Scan for the cell matching the given text and deliver its [X, Y] coordinate at center. 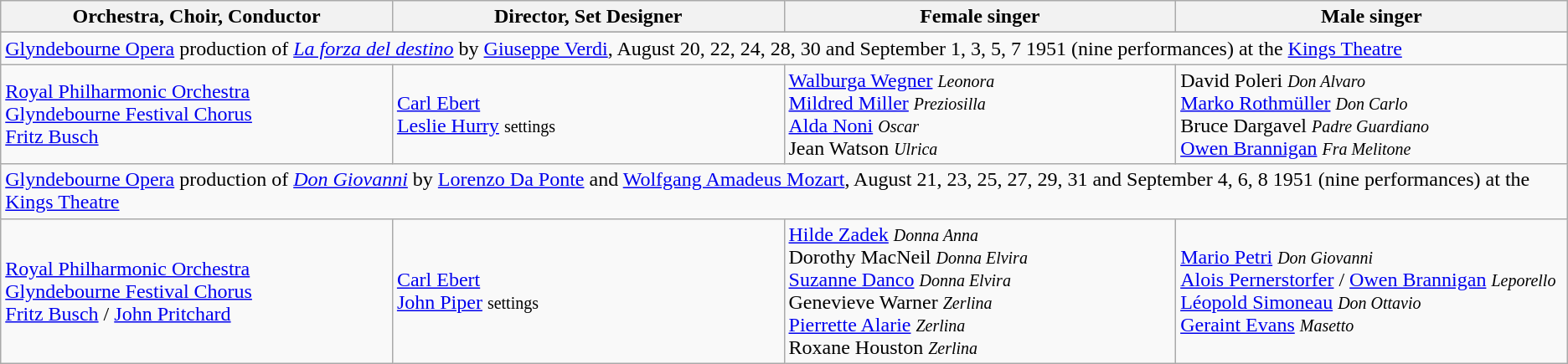
Carl EbertLeslie Hurry settings [588, 114]
Director, Set Designer [588, 17]
David Poleri Don AlvaroMarko Rothmüller Don CarloBruce Dargavel Padre GuardianoOwen Brannigan Fra Melitone [1372, 114]
Mario Petri Don GiovanniAlois Pernerstorfer / Owen Brannigan LeporelloLéopold Simoneau Don OttavioGeraint Evans Masetto [1372, 291]
Carl EbertJohn Piper settings [588, 291]
Royal Philharmonic OrchestraGlyndebourne Festival ChorusFritz Busch / John Pritchard [197, 291]
Hilde Zadek Donna AnnaDorothy MacNeil Donna ElviraSuzanne Danco Donna ElviraGenevieve Warner ZerlinaPierrette Alarie ZerlinaRoxane Houston Zerlina [980, 291]
Royal Philharmonic OrchestraGlyndebourne Festival ChorusFritz Busch [197, 114]
Female singer [980, 17]
Walburga Wegner LeonoraMildred Miller PreziosillaAlda Noni OscarJean Watson Ulrica [980, 114]
Orchestra, Choir, Conductor [197, 17]
Male singer [1372, 17]
